Provide the (X, Y) coordinate of the cell's center where the given text is located.  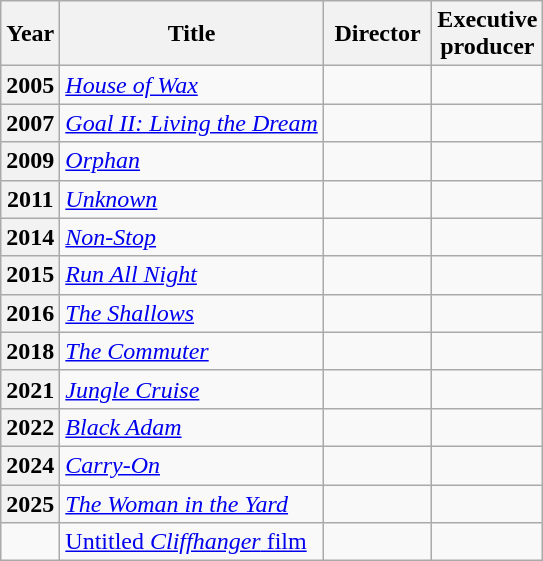
2018 (30, 351)
2025 (30, 503)
2009 (30, 161)
Orphan (192, 161)
2016 (30, 313)
Goal II: Living the Dream (192, 123)
The Commuter (192, 351)
Black Adam (192, 427)
Untitled Cliffhanger film (192, 542)
Jungle Cruise (192, 389)
Executiveproducer (488, 34)
2021 (30, 389)
The Shallows (192, 313)
2015 (30, 275)
Year (30, 34)
Carry-On (192, 465)
2005 (30, 85)
Non-Stop (192, 237)
Director (378, 34)
Title (192, 34)
Unknown (192, 199)
House of Wax (192, 85)
2011 (30, 199)
Run All Night (192, 275)
2022 (30, 427)
2007 (30, 123)
2014 (30, 237)
2024 (30, 465)
The Woman in the Yard (192, 503)
